Find where the given text appears and provide that cell's center as [X, Y] coordinate. 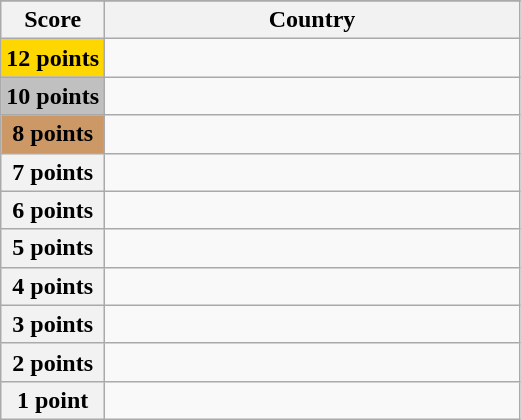
1 point [53, 400]
12 points [53, 58]
Country [312, 20]
2 points [53, 362]
3 points [53, 324]
7 points [53, 172]
Score [53, 20]
8 points [53, 134]
5 points [53, 248]
4 points [53, 286]
10 points [53, 96]
6 points [53, 210]
